For the text-containing cell, return its midpoint in [x, y] coordinate format. 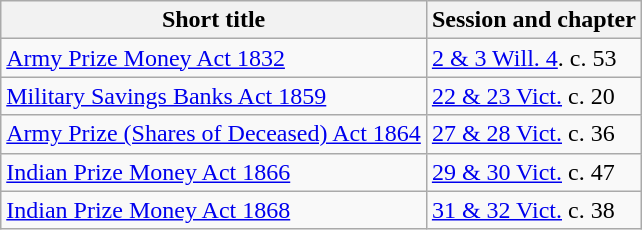
Army Prize (Shares of Deceased) Act 1864 [214, 134]
2 & 3 Will. 4. c. 53 [534, 58]
22 & 23 Vict. c. 20 [534, 96]
Army Prize Money Act 1832 [214, 58]
27 & 28 Vict. c. 36 [534, 134]
Short title [214, 20]
Session and chapter [534, 20]
29 & 30 Vict. c. 47 [534, 172]
Military Savings Banks Act 1859 [214, 96]
Indian Prize Money Act 1868 [214, 210]
Indian Prize Money Act 1866 [214, 172]
31 & 32 Vict. c. 38 [534, 210]
